For the text-containing cell, return its midpoint in (X, Y) coordinate format. 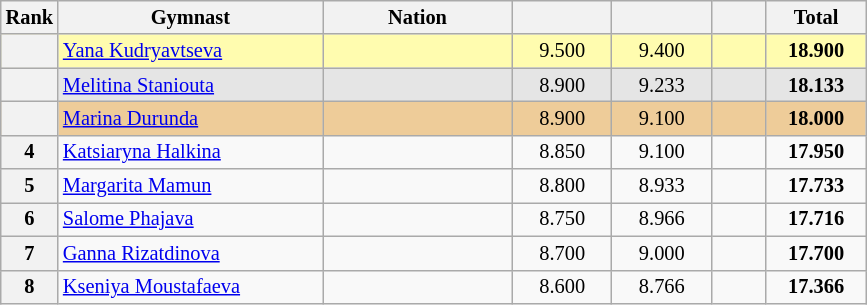
8.750 (562, 219)
17.366 (816, 287)
Rank (30, 17)
5 (30, 186)
Gymnast (190, 17)
17.950 (816, 152)
7 (30, 253)
8.700 (562, 253)
8 (30, 287)
9.000 (662, 253)
Margarita Mamun (190, 186)
9.400 (662, 51)
9.233 (662, 85)
9.500 (562, 51)
18.000 (816, 118)
4 (30, 152)
8.933 (662, 186)
Kseniya Moustafaeva (190, 287)
6 (30, 219)
Yana Kudryavtseva (190, 51)
18.133 (816, 85)
8.850 (562, 152)
Melitina Staniouta (190, 85)
17.716 (816, 219)
8.766 (662, 287)
Ganna Rizatdinova (190, 253)
Nation (418, 17)
Katsiaryna Halkina (190, 152)
8.600 (562, 287)
8.966 (662, 219)
8.800 (562, 186)
Total (816, 17)
Marina Durunda (190, 118)
17.700 (816, 253)
Salome Phajava (190, 219)
17.733 (816, 186)
18.900 (816, 51)
